Capture the cell that displays the provided text and extract its [X, Y] central coordinate. 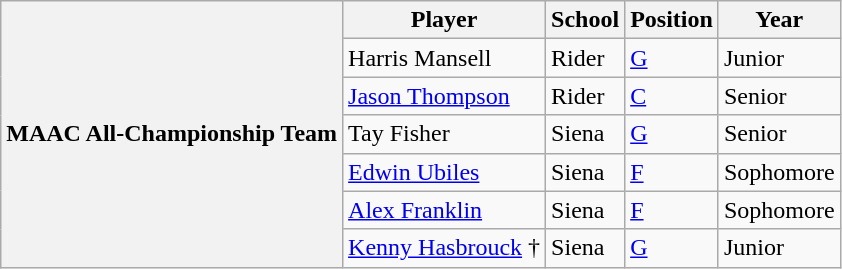
Kenny Hasbrouck † [444, 248]
MAAC All-Championship Team [172, 134]
Player [444, 20]
School [586, 20]
Edwin Ubiles [444, 172]
Alex Franklin [444, 210]
Year [779, 20]
C [672, 96]
Harris Mansell [444, 58]
Position [672, 20]
Tay Fisher [444, 134]
Jason Thompson [444, 96]
